Capture the cell that displays the provided text and extract its (X, Y) central coordinate. 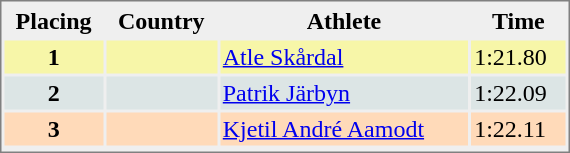
2 (53, 92)
Atle Skårdal (344, 56)
Placing (53, 20)
Time (518, 20)
1 (53, 56)
Patrik Järbyn (344, 92)
Kjetil André Aamodt (344, 128)
1:22.09 (518, 92)
Athlete (344, 20)
1:21.80 (518, 56)
Country (162, 20)
3 (53, 128)
1:22.11 (518, 128)
